For the text-containing cell, return its midpoint in (X, Y) coordinate format. 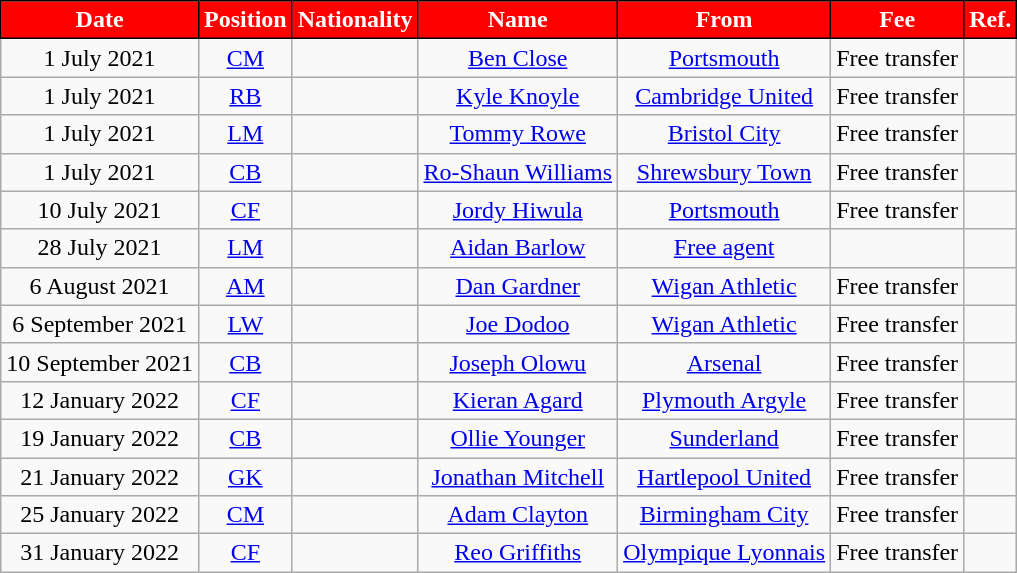
Date (100, 20)
Fee (898, 20)
10 July 2021 (100, 210)
10 September 2021 (100, 362)
Joseph Olowu (518, 362)
28 July 2021 (100, 248)
AM (245, 286)
Shrewsbury Town (724, 172)
GK (245, 477)
25 January 2022 (100, 515)
Ref. (990, 20)
Tommy Rowe (518, 134)
Free agent (724, 248)
Olympique Lyonnais (724, 553)
Aidan Barlow (518, 248)
Arsenal (724, 362)
6 September 2021 (100, 324)
Kyle Knoyle (518, 96)
Jonathan Mitchell (518, 477)
Cambridge United (724, 96)
Adam Clayton (518, 515)
Reo Griffiths (518, 553)
31 January 2022 (100, 553)
Ben Close (518, 58)
Position (245, 20)
Kieran Agard (518, 400)
Sunderland (724, 438)
RB (245, 96)
12 January 2022 (100, 400)
LW (245, 324)
21 January 2022 (100, 477)
19 January 2022 (100, 438)
Jordy Hiwula (518, 210)
Birmingham City (724, 515)
Dan Gardner (518, 286)
6 August 2021 (100, 286)
Ro-Shaun Williams (518, 172)
Nationality (355, 20)
Hartlepool United (724, 477)
Joe Dodoo (518, 324)
Plymouth Argyle (724, 400)
From (724, 20)
Name (518, 20)
Bristol City (724, 134)
Ollie Younger (518, 438)
